Output the [x, y] coordinate of the center of the cell containing the given text.  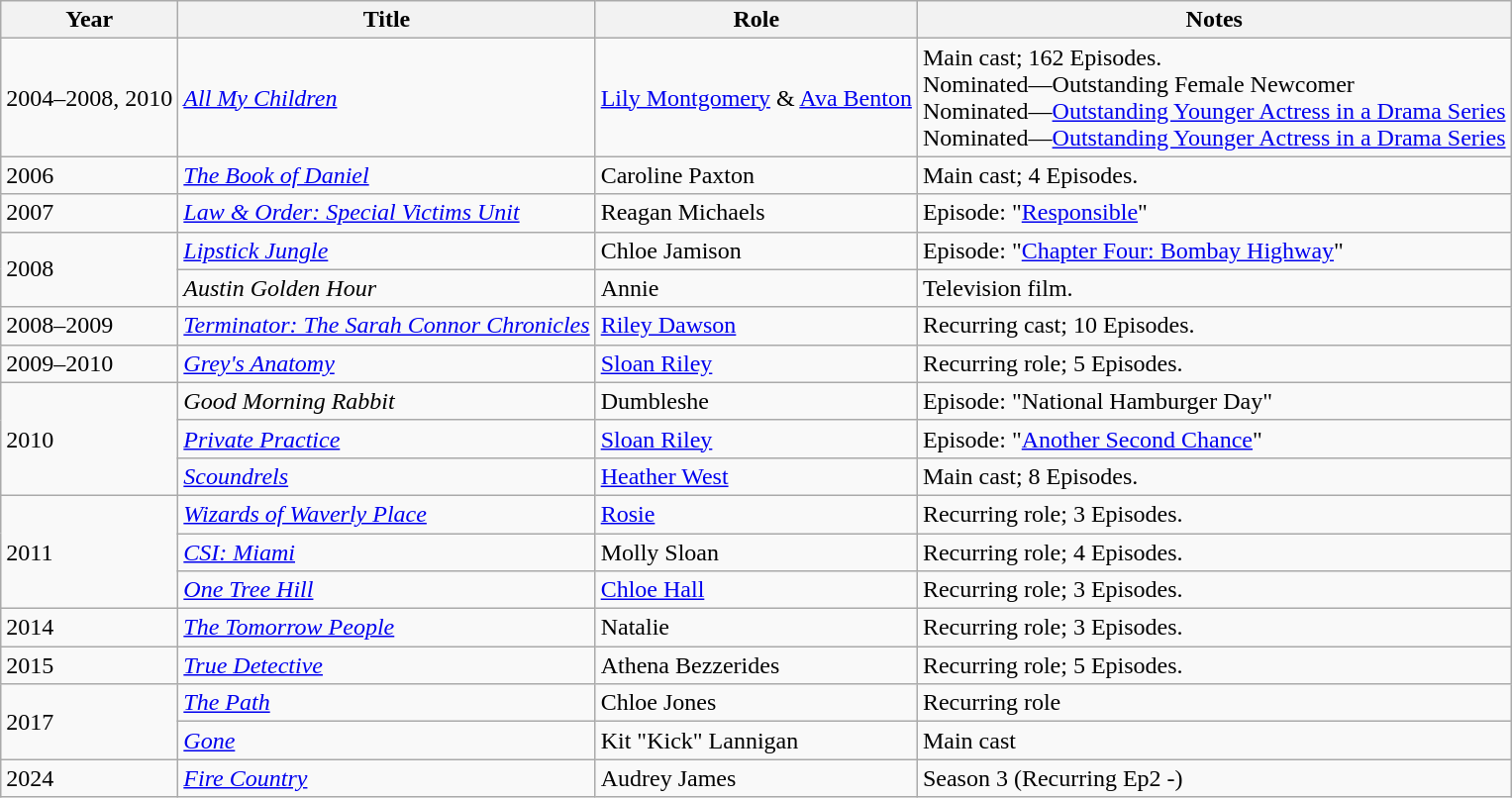
Wizards of Waverly Place [386, 514]
Gone [386, 741]
The Book of Daniel [386, 175]
Kit "Kick" Lannigan [756, 741]
Austin Golden Hour [386, 288]
All My Children [386, 97]
Title [386, 20]
2011 [89, 551]
Athena Bezzerides [756, 665]
2007 [89, 213]
Year [89, 20]
Episode: "Another Second Chance" [1214, 439]
Episode: "Responsible" [1214, 213]
2017 [89, 722]
Chloe Jones [756, 703]
Main cast; 8 Episodes. [1214, 476]
The Tomorrow People [386, 628]
Lily Montgomery & Ava Benton [756, 97]
2008 [89, 269]
Fire Country [386, 778]
Good Morning Rabbit [386, 401]
2009–2010 [89, 363]
Chloe Hall [756, 590]
Molly Sloan [756, 551]
Main cast [1214, 741]
Season 3 (Recurring Ep2 -) [1214, 778]
2008–2009 [89, 326]
Grey's Anatomy [386, 363]
Notes [1214, 20]
2014 [89, 628]
2015 [89, 665]
Audrey James [756, 778]
True Detective [386, 665]
2006 [89, 175]
2004–2008, 2010 [89, 97]
One Tree Hill [386, 590]
Main cast; 4 Episodes. [1214, 175]
Natalie [756, 628]
The Path [386, 703]
Recurring role [1214, 703]
Episode: "National Hamburger Day" [1214, 401]
Annie [756, 288]
Recurring cast; 10 Episodes. [1214, 326]
Dumbleshe [756, 401]
Rosie [756, 514]
Law & Order: Special Victims Unit [386, 213]
Terminator: The Sarah Connor Chronicles [386, 326]
Private Practice [386, 439]
Caroline Paxton [756, 175]
Riley Dawson [756, 326]
Episode: "Chapter Four: Bombay Highway" [1214, 250]
Lipstick Jungle [386, 250]
2010 [89, 439]
2024 [89, 778]
Reagan Michaels [756, 213]
CSI: Miami [386, 551]
Heather West [756, 476]
Recurring role; 4 Episodes. [1214, 551]
Chloe Jamison [756, 250]
Role [756, 20]
Scoundrels [386, 476]
Television film. [1214, 288]
